From the cell containing the given text, extract its center point as [x, y] coordinate. 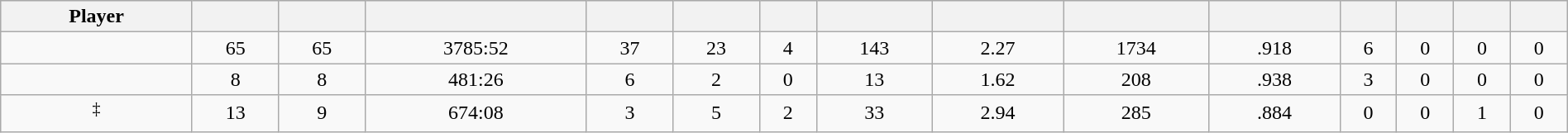
Player [97, 17]
481:26 [476, 79]
4 [787, 48]
1734 [1136, 48]
33 [874, 114]
9 [323, 114]
1.62 [997, 79]
674:08 [476, 114]
23 [716, 48]
3785:52 [476, 48]
.884 [1274, 114]
.938 [1274, 79]
143 [874, 48]
5 [716, 114]
1 [1482, 114]
2.27 [997, 48]
‡ [97, 114]
285 [1136, 114]
.918 [1274, 48]
2.94 [997, 114]
208 [1136, 79]
37 [630, 48]
